For the text-containing cell, return its midpoint in [X, Y] coordinate format. 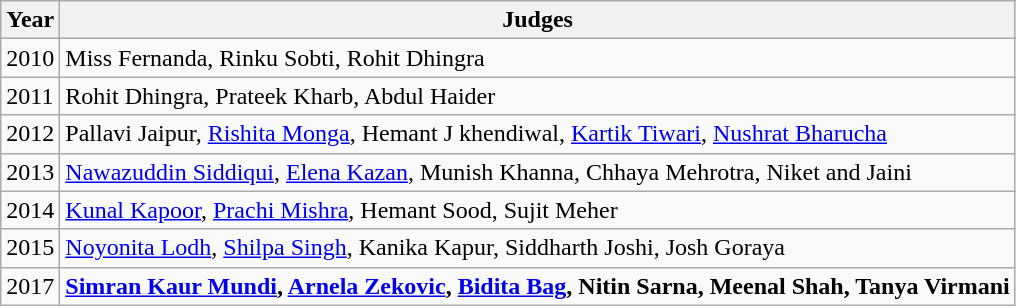
Pallavi Jaipur, Rishita Monga, Hemant J khendiwal, Kartik Tiwari, Nushrat Bharucha [538, 134]
Rohit Dhingra, Prateek Kharb, Abdul Haider [538, 96]
Simran Kaur Mundi, Arnela Zekovic, Bidita Bag, Nitin Sarna, Meenal Shah, Tanya Virmani [538, 286]
2010 [30, 58]
Kunal Kapoor, Prachi Mishra, Hemant Sood, Sujit Meher [538, 210]
Noyonita Lodh, Shilpa Singh, Kanika Kapur, Siddharth Joshi, Josh Goraya [538, 248]
2014 [30, 210]
Miss Fernanda, Rinku Sobti, Rohit Dhingra [538, 58]
2012 [30, 134]
Year [30, 20]
2013 [30, 172]
2017 [30, 286]
2015 [30, 248]
Judges [538, 20]
2011 [30, 96]
Nawazuddin Siddiqui, Elena Kazan, Munish Khanna, Chhaya Mehrotra, Niket and Jaini [538, 172]
